For the text-containing cell, return its midpoint in (x, y) coordinate format. 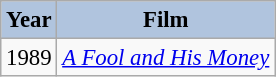
Film (166, 20)
Year (29, 20)
A Fool and His Money (166, 58)
1989 (29, 58)
